For the text-containing cell, return its midpoint in [x, y] coordinate format. 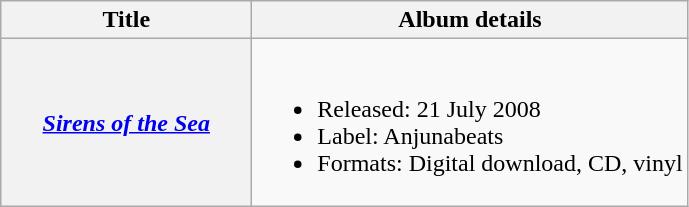
Released: 21 July 2008Label: AnjunabeatsFormats: Digital download, CD, vinyl [470, 122]
Sirens of the Sea [126, 122]
Title [126, 20]
Album details [470, 20]
